Output the [X, Y] coordinate of the center of the cell containing the given text.  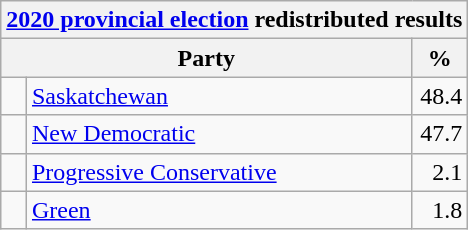
New Democratic [218, 134]
Green [218, 210]
Party [206, 58]
2.1 [440, 172]
Saskatchewan [218, 96]
48.4 [440, 96]
2020 provincial election redistributed results [234, 20]
1.8 [440, 210]
47.7 [440, 134]
Progressive Conservative [218, 172]
% [440, 58]
